Detect which cell encompasses the target text, then output its [x, y] center coordinate. 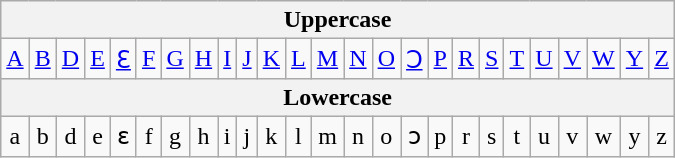
T [517, 59]
h [203, 136]
d [70, 136]
H [203, 59]
A [15, 59]
ɛ [123, 136]
ɔ [414, 136]
w [604, 136]
p [440, 136]
M [327, 59]
F [148, 59]
G [175, 59]
i [228, 136]
z [662, 136]
N [358, 59]
v [572, 136]
a [15, 136]
Uppercase [338, 20]
V [572, 59]
D [70, 59]
E [98, 59]
B [42, 59]
S [492, 59]
r [466, 136]
J [247, 59]
L [299, 59]
f [148, 136]
P [440, 59]
U [544, 59]
m [327, 136]
Ɛ [123, 59]
n [358, 136]
b [42, 136]
s [492, 136]
W [604, 59]
Ɔ [414, 59]
u [544, 136]
o [386, 136]
l [299, 136]
Y [634, 59]
I [228, 59]
O [386, 59]
t [517, 136]
g [175, 136]
y [634, 136]
R [466, 59]
K [271, 59]
e [98, 136]
Z [662, 59]
Lowercase [338, 97]
k [271, 136]
j [247, 136]
